For the text-containing cell, return its midpoint in (x, y) coordinate format. 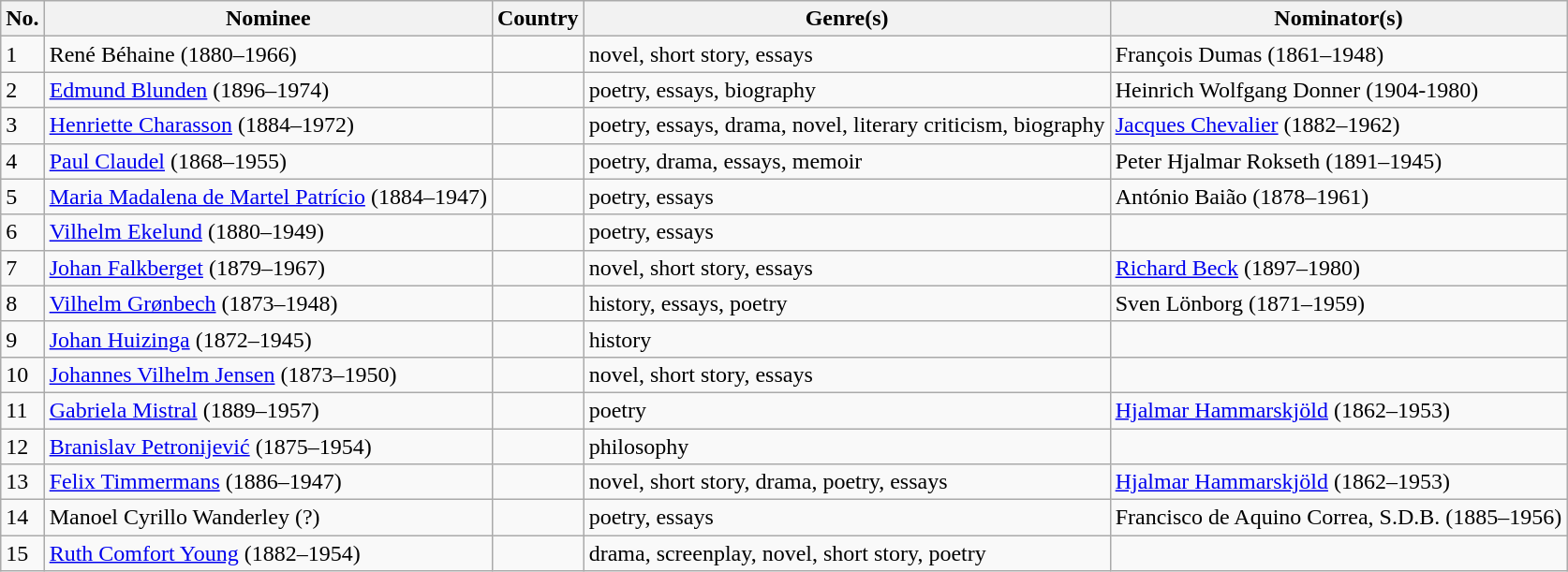
poetry, drama, essays, memoir (847, 161)
António Baião (1878–1961) (1339, 197)
Genre(s) (847, 19)
Francisco de Aquino Correa, S.D.B. (1885–1956) (1339, 518)
novel, short story, drama, poetry, essays (847, 482)
Branislav Petronijević (1875–1954) (268, 447)
1 (22, 54)
history, essays, poetry (847, 303)
6 (22, 232)
Gabriela Mistral (1889–1957) (268, 410)
No. (22, 19)
Ruth Comfort Young (1882–1954) (268, 553)
13 (22, 482)
14 (22, 518)
drama, screenplay, novel, short story, poetry (847, 553)
Nominee (268, 19)
Vilhelm Ekelund (1880–1949) (268, 232)
history (847, 339)
4 (22, 161)
Johan Huizinga (1872–1945) (268, 339)
poetry, essays, drama, novel, literary criticism, biography (847, 125)
Jacques Chevalier (1882–1962) (1339, 125)
11 (22, 410)
philosophy (847, 447)
Vilhelm Grønbech (1873–1948) (268, 303)
15 (22, 553)
Peter Hjalmar Rokseth (1891–1945) (1339, 161)
Johannes Vilhelm Jensen (1873–1950) (268, 374)
Country (538, 19)
François Dumas (1861–1948) (1339, 54)
Richard Beck (1897–1980) (1339, 268)
Edmund Blunden (1896–1974) (268, 90)
Manoel Cyrillo Wanderley (?) (268, 518)
Johan Falkberget (1879–1967) (268, 268)
12 (22, 447)
Maria Madalena de Martel Patrício (1884–1947) (268, 197)
2 (22, 90)
Sven Lönborg (1871–1959) (1339, 303)
poetry (847, 410)
Heinrich Wolfgang Donner (1904-1980) (1339, 90)
5 (22, 197)
9 (22, 339)
poetry, essays, biography (847, 90)
7 (22, 268)
8 (22, 303)
3 (22, 125)
Nominator(s) (1339, 19)
Paul Claudel (1868–1955) (268, 161)
10 (22, 374)
René Béhaine (1880–1966) (268, 54)
Felix Timmermans (1886–1947) (268, 482)
Henriette Charasson (1884–1972) (268, 125)
